From the cell containing the given text, extract its center point as [X, Y] coordinate. 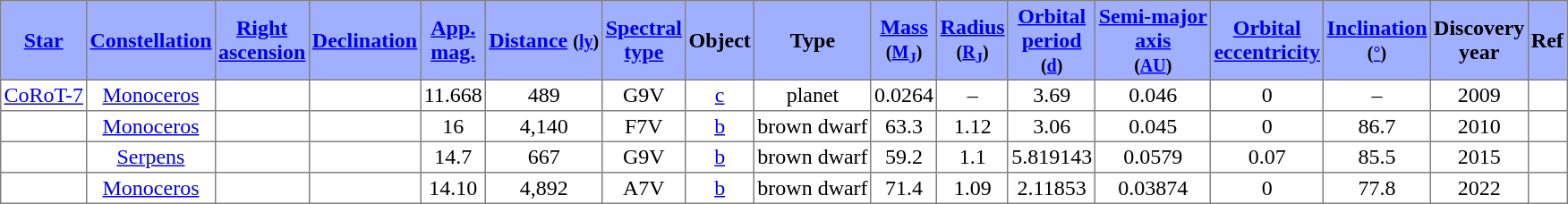
Serpens [151, 157]
0.07 [1267, 157]
1.1 [973, 157]
77.8 [1377, 188]
0.0264 [904, 95]
2022 [1479, 188]
Spectraltype [644, 40]
Object [720, 40]
4,892 [544, 188]
0.046 [1153, 95]
1.12 [973, 126]
Orbitaleccentricity [1267, 40]
0.045 [1153, 126]
86.7 [1377, 126]
Inclination(°) [1377, 40]
Type [813, 40]
c [720, 95]
Ref [1547, 40]
2.11853 [1052, 188]
App.mag. [453, 40]
Discoveryyear [1479, 40]
0.0579 [1153, 157]
planet [813, 95]
1.09 [973, 188]
14.7 [453, 157]
CoRoT-7 [44, 95]
16 [453, 126]
11.668 [453, 95]
3.06 [1052, 126]
Radius(RJ) [973, 40]
A7V [644, 188]
3.69 [1052, 95]
Mass(MJ) [904, 40]
Declination [365, 40]
Semi-majoraxis(AU) [1153, 40]
4,140 [544, 126]
Star [44, 40]
Rightascension [261, 40]
667 [544, 157]
14.10 [453, 188]
2009 [1479, 95]
2015 [1479, 157]
59.2 [904, 157]
71.4 [904, 188]
5.819143 [1052, 157]
489 [544, 95]
Orbitalperiod(d) [1052, 40]
0.03874 [1153, 188]
85.5 [1377, 157]
2010 [1479, 126]
63.3 [904, 126]
Constellation [151, 40]
Distance (ly) [544, 40]
F7V [644, 126]
